Extract the (x, y) coordinate from the center of the cell holding the provided text.  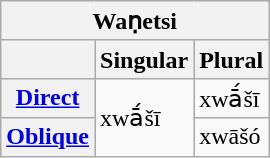
Waṇetsi (135, 21)
xwāšó (232, 137)
Direct (48, 98)
Singular (144, 59)
Oblique (48, 137)
Plural (232, 59)
